Pinpoint the cell where the given text exists, returning its (X, Y) midpoint coordinate. 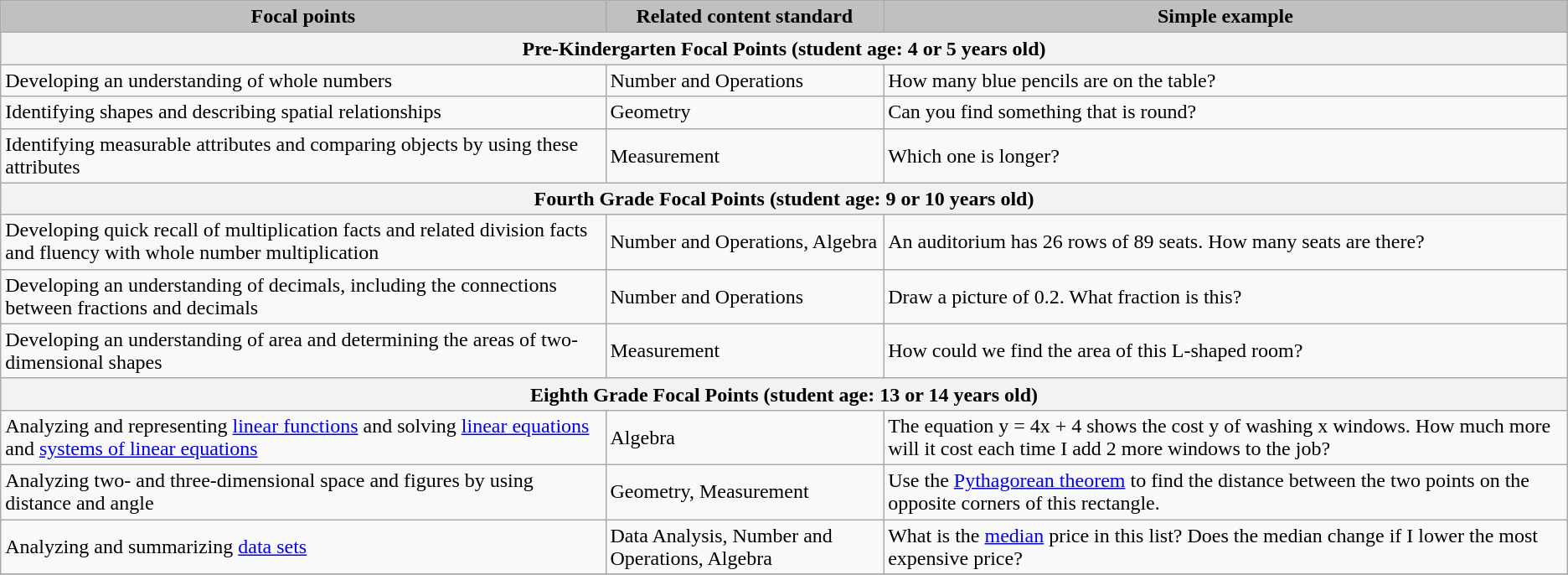
Identifying measurable attributes and comparing objects by using these attributes (303, 156)
Identifying shapes and describing spatial relationships (303, 112)
Geometry, Measurement (745, 491)
Analyzing and summarizing data sets (303, 547)
Geometry (745, 112)
How could we find the area of this L-shaped room? (1226, 350)
Draw a picture of 0.2. What fraction is this? (1226, 297)
Focal points (303, 17)
Analyzing two- and three-dimensional space and figures by using distance and angle (303, 491)
Analyzing and representing linear functions and solving linear equations and systems of linear equations (303, 438)
Pre-Kindergarten Focal Points (student age: 4 or 5 years old) (784, 49)
Developing an understanding of decimals, including the connections between fractions and decimals (303, 297)
An auditorium has 26 rows of 89 seats. How many seats are there? (1226, 241)
Developing an understanding of area and determining the areas of two-dimensional shapes (303, 350)
How many blue pencils are on the table? (1226, 80)
Algebra (745, 438)
Which one is longer? (1226, 156)
Number and Operations, Algebra (745, 241)
Fourth Grade Focal Points (student age: 9 or 10 years old) (784, 199)
Can you find something that is round? (1226, 112)
Data Analysis, Number and Operations, Algebra (745, 547)
Simple example (1226, 17)
Related content standard (745, 17)
Use the Pythagorean theorem to find the distance between the two points on the opposite corners of this rectangle. (1226, 491)
Developing quick recall of multiplication facts and related division facts and fluency with whole number multiplication (303, 241)
Developing an understanding of whole numbers (303, 80)
The equation y = 4x + 4 shows the cost y of washing x windows. How much more will it cost each time I add 2 more windows to the job? (1226, 438)
Eighth Grade Focal Points (student age: 13 or 14 years old) (784, 394)
What is the median price in this list? Does the median change if I lower the most expensive price? (1226, 547)
